For the text-containing cell, return its midpoint in [X, Y] coordinate format. 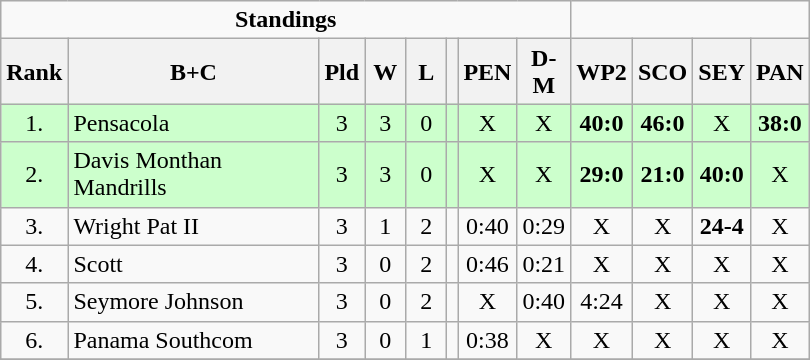
Panama Southcom [194, 340]
B+C [194, 72]
SCO [662, 72]
4:24 [602, 302]
Rank [34, 72]
21:0 [662, 174]
2. [34, 174]
0:29 [544, 226]
Pld [342, 72]
6. [34, 340]
WP2 [602, 72]
0:46 [488, 264]
3. [34, 226]
24-4 [722, 226]
5. [34, 302]
Scott [194, 264]
PAN [780, 72]
Seymore Johnson [194, 302]
0:21 [544, 264]
1. [34, 123]
4. [34, 264]
D-M [544, 72]
W [386, 72]
0:38 [488, 340]
46:0 [662, 123]
Davis Monthan Mandrills [194, 174]
SEY [722, 72]
38:0 [780, 123]
PEN [488, 72]
Wright Pat II [194, 226]
L [426, 72]
Standings [286, 20]
29:0 [602, 174]
Pensacola [194, 123]
